Output the (x, y) coordinate of the center of the cell containing the given text.  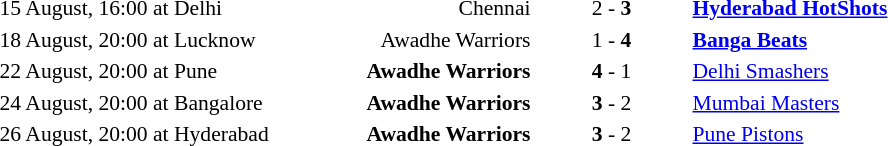
3 - 2 (612, 102)
4 - 1 (612, 71)
1 - 4 (612, 40)
